Return the (X, Y) coordinate for the center point of the cell that contains the specified text.  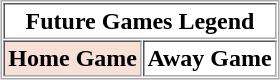
Away Game (210, 58)
Future Games Legend (140, 21)
Home Game (73, 58)
